Extract the [x, y] coordinate from the center of the cell holding the provided text.  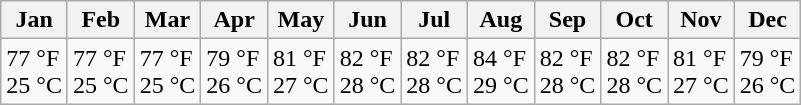
May [300, 20]
84 °F29 °C [502, 72]
Sep [568, 20]
Feb [100, 20]
Jun [368, 20]
Dec [768, 20]
Mar [168, 20]
Jul [434, 20]
Jan [34, 20]
Oct [634, 20]
Apr [234, 20]
Nov [702, 20]
Aug [502, 20]
